Identify which cell holds the provided text, then report its [X, Y] central coordinate. 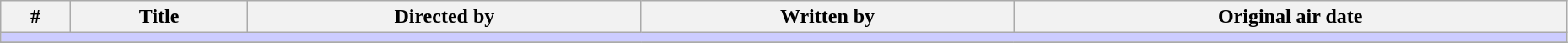
Original air date [1291, 17]
Written by [827, 17]
# [35, 17]
Directed by [445, 17]
Title [159, 17]
